For the text-containing cell, return its midpoint in [x, y] coordinate format. 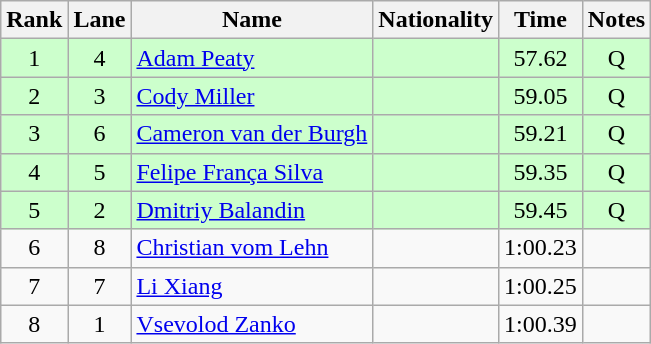
Notes [616, 20]
Time [541, 20]
Cameron van der Burgh [252, 134]
57.62 [541, 58]
59.21 [541, 134]
Cody Miller [252, 96]
Nationality [436, 20]
Li Xiang [252, 286]
Vsevolod Zanko [252, 324]
Felipe França Silva [252, 172]
Dmitriy Balandin [252, 210]
59.35 [541, 172]
1:00.23 [541, 248]
Name [252, 20]
Adam Peaty [252, 58]
Christian vom Lehn [252, 248]
59.45 [541, 210]
Lane [100, 20]
1:00.25 [541, 286]
1:00.39 [541, 324]
Rank [34, 20]
59.05 [541, 96]
